Scan for the cell matching the given text and deliver its [X, Y] coordinate at center. 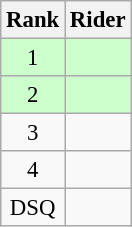
Rank [33, 20]
1 [33, 58]
Rider [98, 20]
4 [33, 170]
2 [33, 95]
DSQ [33, 208]
3 [33, 133]
